Provide the [x, y] coordinate of the cell's center where the given text is located.  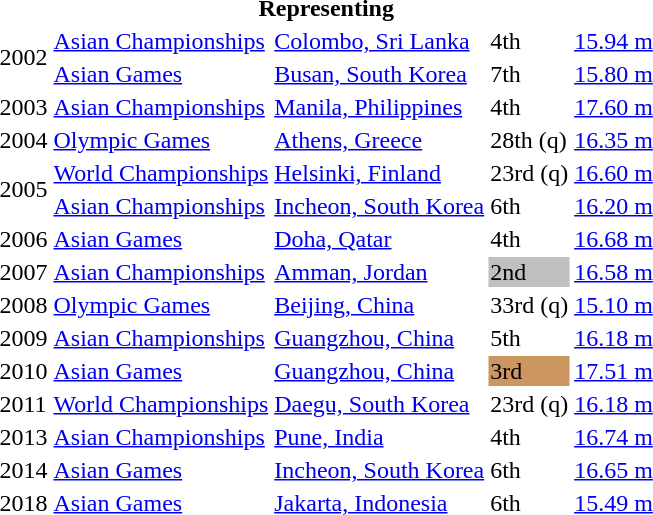
3rd [530, 371]
Busan, South Korea [380, 74]
Amman, Jordan [380, 272]
Athens, Greece [380, 140]
2nd [530, 272]
Helsinki, Finland [380, 173]
5th [530, 338]
7th [530, 74]
28th (q) [530, 140]
Pune, India [380, 437]
Colombo, Sri Lanka [380, 41]
Manila, Philippines [380, 107]
Doha, Qatar [380, 239]
Beijing, China [380, 305]
Daegu, South Korea [380, 404]
33rd (q) [530, 305]
